From the cell containing the given text, extract its center point as [X, Y] coordinate. 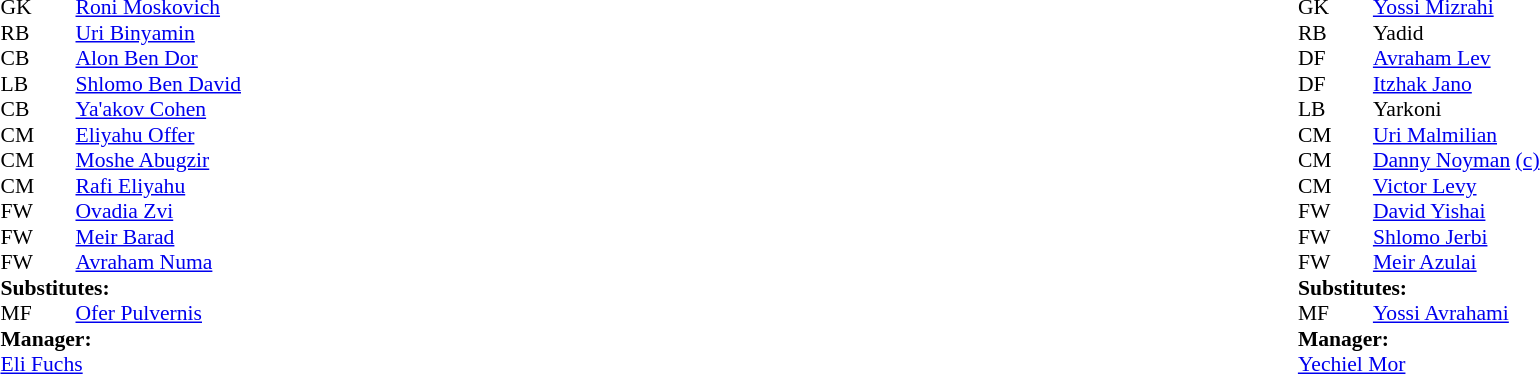
Itzhak Jano [1456, 84]
Shlomo Jerbi [1456, 237]
Avraham Numa [158, 263]
Yarkoni [1456, 109]
Meir Azulai [1456, 263]
David Yishai [1456, 211]
Alon Ben Dor [158, 59]
Meir Barad [158, 237]
Avraham Lev [1456, 59]
Moshe Abugzir [158, 161]
Uri Binyamin [158, 33]
Ya'akov Cohen [158, 109]
Ofer Pulvernis [158, 313]
Rafi Eliyahu [158, 186]
Victor Levy [1456, 186]
Shlomo Ben David [158, 84]
Danny Noyman (c) [1456, 161]
Uri Malmilian [1456, 135]
Eliyahu Offer [158, 135]
Ovadia Zvi [158, 211]
Yadid [1456, 33]
Yossi Avrahami [1456, 313]
